Return (X, Y) of the center of cell containing provided text 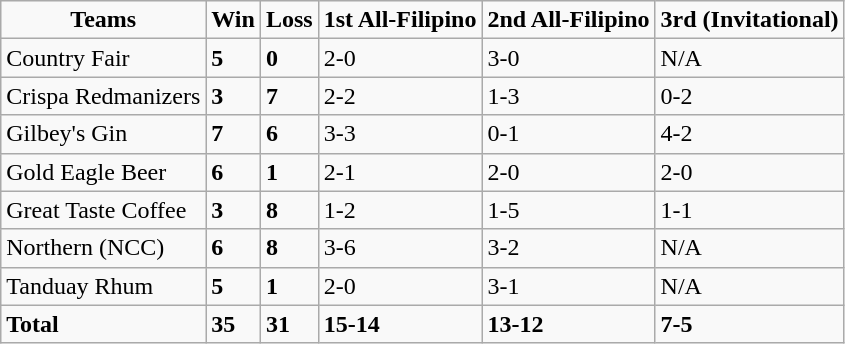
3-2 (568, 248)
31 (289, 324)
35 (234, 324)
3-1 (568, 286)
1-2 (400, 210)
13-12 (568, 324)
Northern (NCC) (104, 248)
2nd All-Filipino (568, 20)
0 (289, 58)
Teams (104, 20)
Great Taste Coffee (104, 210)
4-2 (750, 134)
Loss (289, 20)
Gold Eagle Beer (104, 172)
0-2 (750, 96)
1-5 (568, 210)
Country Fair (104, 58)
3-6 (400, 248)
Win (234, 20)
Total (104, 324)
Tanduay Rhum (104, 286)
Gilbey's Gin (104, 134)
1st All-Filipino (400, 20)
3-0 (568, 58)
1-3 (568, 96)
1-1 (750, 210)
3-3 (400, 134)
0-1 (568, 134)
Crispa Redmanizers (104, 96)
2-1 (400, 172)
2-2 (400, 96)
7-5 (750, 324)
3rd (Invitational) (750, 20)
15-14 (400, 324)
